Locate the cell with the specified text and output its (X, Y) center coordinate. 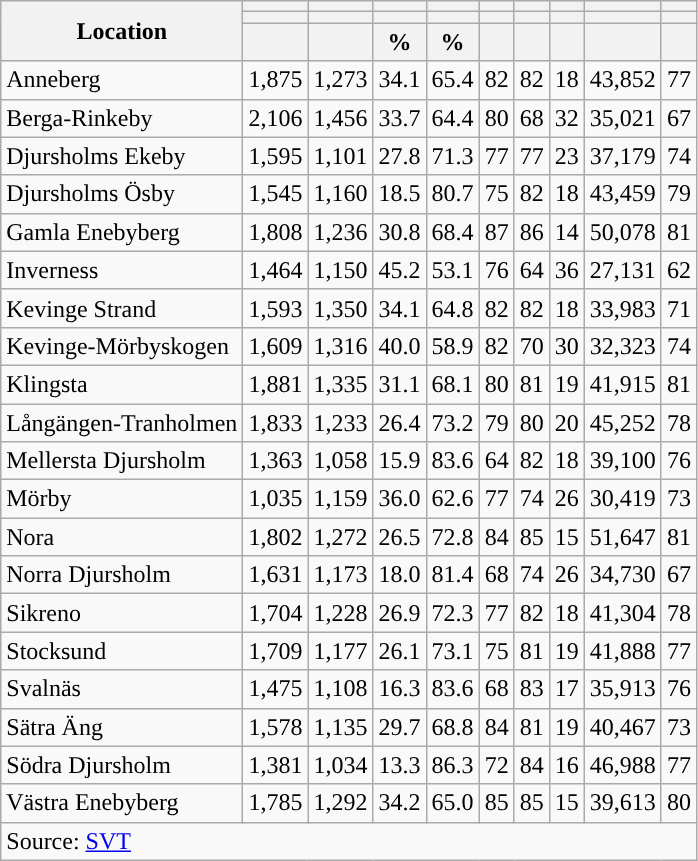
27,131 (622, 270)
1,881 (276, 384)
1,464 (276, 270)
83 (532, 689)
62.6 (452, 499)
1,233 (340, 423)
Kevinge-Mörbyskogen (122, 346)
26.4 (400, 423)
41,915 (622, 384)
1,108 (340, 689)
1,273 (340, 80)
41,304 (622, 613)
Inverness (122, 270)
27.8 (400, 156)
1,595 (276, 156)
Djursholms Ösby (122, 194)
1,456 (340, 118)
20 (566, 423)
Source: SVT (349, 841)
1,173 (340, 575)
16.3 (400, 689)
1,236 (340, 232)
41,888 (622, 651)
32,323 (622, 346)
37,179 (622, 156)
68.1 (452, 384)
1,833 (276, 423)
53.1 (452, 270)
30.8 (400, 232)
86.3 (452, 765)
18.0 (400, 575)
23 (566, 156)
1,034 (340, 765)
1,335 (340, 384)
87 (496, 232)
Kevinge Strand (122, 308)
36 (566, 270)
Långängen-Tranholmen (122, 423)
Djursholms Ekeby (122, 156)
1,808 (276, 232)
Gamla Enebyberg (122, 232)
Sätra Äng (122, 727)
1,135 (340, 727)
Stocksund (122, 651)
1,101 (340, 156)
2,106 (276, 118)
1,363 (276, 461)
40.0 (400, 346)
1,058 (340, 461)
1,785 (276, 803)
68.8 (452, 727)
33.7 (400, 118)
26.1 (400, 651)
14 (566, 232)
1,631 (276, 575)
64.8 (452, 308)
39,613 (622, 803)
1,802 (276, 537)
16 (566, 765)
43,459 (622, 194)
1,150 (340, 270)
1,381 (276, 765)
Nora (122, 537)
34.2 (400, 803)
1,875 (276, 80)
39,100 (622, 461)
26.5 (400, 537)
30 (566, 346)
Anneberg (122, 80)
1,709 (276, 651)
1,292 (340, 803)
26.9 (400, 613)
58.9 (452, 346)
1,272 (340, 537)
65.4 (452, 80)
1,593 (276, 308)
Klingsta (122, 384)
Sikreno (122, 613)
36.0 (400, 499)
62 (678, 270)
64.4 (452, 118)
1,578 (276, 727)
40,467 (622, 727)
31.1 (400, 384)
15.9 (400, 461)
1,160 (340, 194)
72 (496, 765)
Västra Enebyberg (122, 803)
1,035 (276, 499)
35,021 (622, 118)
72.3 (452, 613)
1,177 (340, 651)
13.3 (400, 765)
81.4 (452, 575)
29.7 (400, 727)
Berga-Rinkeby (122, 118)
71 (678, 308)
Norra Djursholm (122, 575)
73.2 (452, 423)
1,159 (340, 499)
Mörby (122, 499)
50,078 (622, 232)
1,350 (340, 308)
Mellersta Djursholm (122, 461)
86 (532, 232)
46,988 (622, 765)
72.8 (452, 537)
35,913 (622, 689)
32 (566, 118)
73.1 (452, 651)
33,983 (622, 308)
Location (122, 31)
43,852 (622, 80)
1,316 (340, 346)
80.7 (452, 194)
18.5 (400, 194)
1,545 (276, 194)
30,419 (622, 499)
Svalnäs (122, 689)
34,730 (622, 575)
1,475 (276, 689)
1,228 (340, 613)
17 (566, 689)
Södra Djursholm (122, 765)
70 (532, 346)
71.3 (452, 156)
45.2 (400, 270)
1,609 (276, 346)
68.4 (452, 232)
51,647 (622, 537)
65.0 (452, 803)
45,252 (622, 423)
1,704 (276, 613)
